Locate the cell with the specified text and output its [x, y] center coordinate. 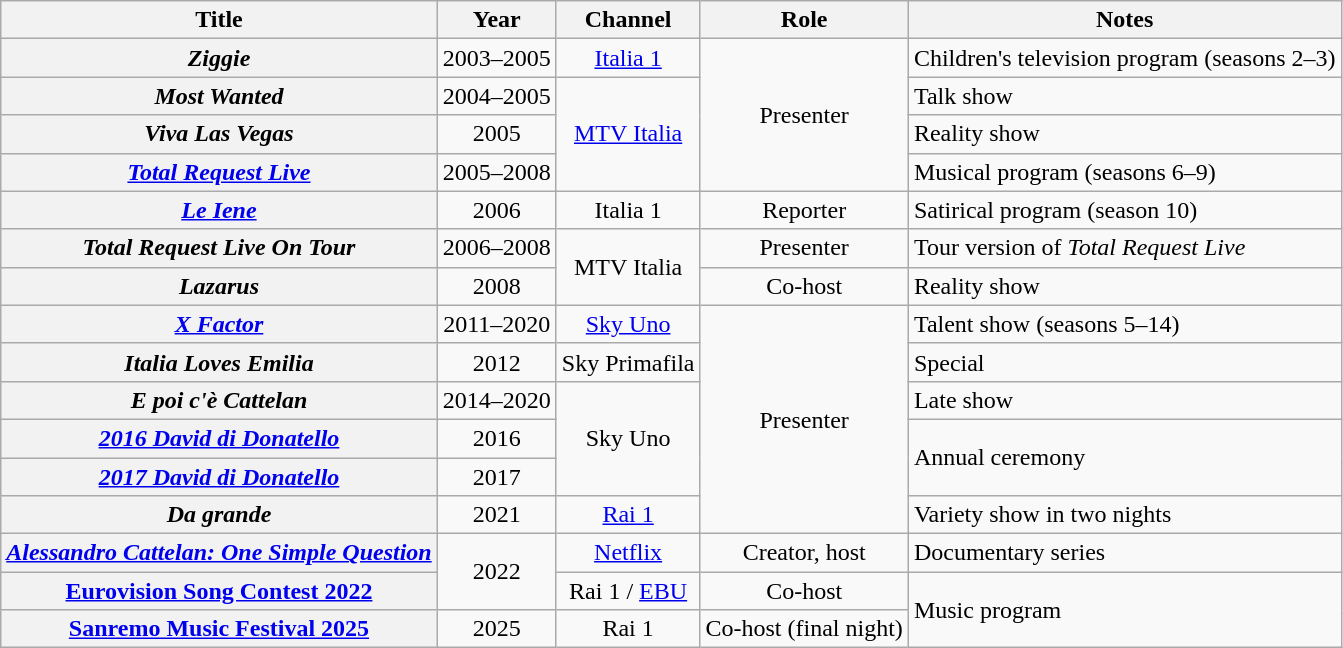
2017 David di Donatello [219, 477]
Talk show [1124, 96]
2021 [496, 515]
Special [1124, 362]
E poi c'è Cattelan [219, 400]
Le Iene [219, 210]
2017 [496, 477]
Ziggie [219, 58]
2014–2020 [496, 400]
Total Request Live [219, 172]
Role [804, 20]
2006–2008 [496, 248]
2006 [496, 210]
X Factor [219, 324]
Italia Loves Emilia [219, 362]
Annual ceremony [1124, 457]
Viva Las Vegas [219, 134]
Sanremo Music Festival 2025 [219, 629]
2011–2020 [496, 324]
Netflix [628, 553]
Notes [1124, 20]
Eurovision Song Contest 2022 [219, 591]
Most Wanted [219, 96]
Alessandro Cattelan: One Simple Question [219, 553]
Rai 1 / EBU [628, 591]
Lazarus [219, 286]
Documentary series [1124, 553]
Variety show in two nights [1124, 515]
Total Request Live On Tour [219, 248]
Channel [628, 20]
2003–2005 [496, 58]
2016 [496, 438]
Sky Primafila [628, 362]
Late show [1124, 400]
Talent show (seasons 5–14) [1124, 324]
2012 [496, 362]
Year [496, 20]
Musical program (seasons 6–9) [1124, 172]
2025 [496, 629]
2016 David di Donatello [219, 438]
Creator, host [804, 553]
2005 [496, 134]
Da grande [219, 515]
2005–2008 [496, 172]
2004–2005 [496, 96]
Tour version of Total Request Live [1124, 248]
Reporter [804, 210]
Title [219, 20]
Music program [1124, 610]
2008 [496, 286]
Satirical program (season 10) [1124, 210]
Children's television program (seasons 2–3) [1124, 58]
2022 [496, 572]
Co-host (final night) [804, 629]
